Return the [X, Y] coordinate for the center point of the cell that contains the specified text.  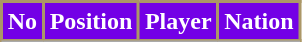
Position [90, 22]
Nation [259, 22]
Player [178, 22]
No [23, 22]
